Search for the cell housing the specified text and yield its (x, y) center coordinate. 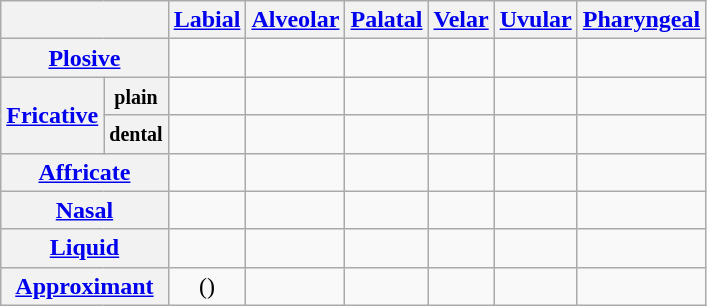
Affricate (84, 172)
Alveolar (296, 20)
Palatal (386, 20)
Approximant (84, 286)
plain (136, 96)
Fricative (52, 115)
Pharyngeal (641, 20)
() (207, 286)
Liquid (84, 248)
Labial (207, 20)
Plosive (84, 58)
Nasal (84, 210)
Uvular (536, 20)
Velar (461, 20)
dental (136, 134)
